Determine the (X, Y) coordinate at the center of the cell enclosing the given text.  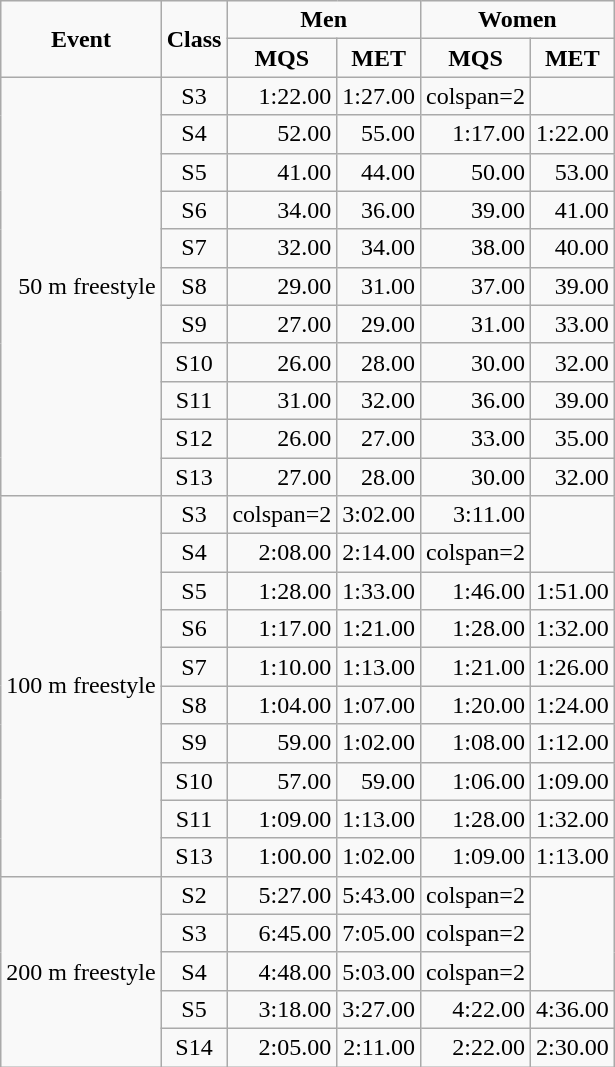
4:36.00 (572, 1009)
1:08.00 (476, 743)
3:18.00 (282, 1009)
1:06.00 (476, 781)
3:27.00 (379, 1009)
2:30.00 (572, 1047)
35.00 (572, 438)
50 m freestyle (81, 286)
53.00 (572, 172)
2:14.00 (379, 553)
44.00 (379, 172)
1:24.00 (572, 705)
6:45.00 (282, 933)
Event (81, 39)
1:04.00 (282, 705)
2:05.00 (282, 1047)
40.00 (572, 248)
1:26.00 (572, 667)
2:08.00 (282, 553)
37.00 (476, 286)
100 m freestyle (81, 686)
5:27.00 (282, 895)
S12 (194, 438)
200 m freestyle (81, 971)
1:27.00 (379, 96)
1:10.00 (282, 667)
4:22.00 (476, 1009)
Men (324, 20)
38.00 (476, 248)
4:48.00 (282, 971)
50.00 (476, 172)
55.00 (379, 134)
5:03.00 (379, 971)
2:11.00 (379, 1047)
1:46.00 (476, 591)
3:02.00 (379, 515)
1:00.00 (282, 857)
Class (194, 39)
52.00 (282, 134)
Women (518, 20)
7:05.00 (379, 933)
S2 (194, 895)
1:07.00 (379, 705)
1:33.00 (379, 591)
1:51.00 (572, 591)
2:22.00 (476, 1047)
57.00 (282, 781)
1:20.00 (476, 705)
3:11.00 (476, 515)
S14 (194, 1047)
1:12.00 (572, 743)
5:43.00 (379, 895)
